Provide the [X, Y] coordinate of the cell's center where the given text is located.  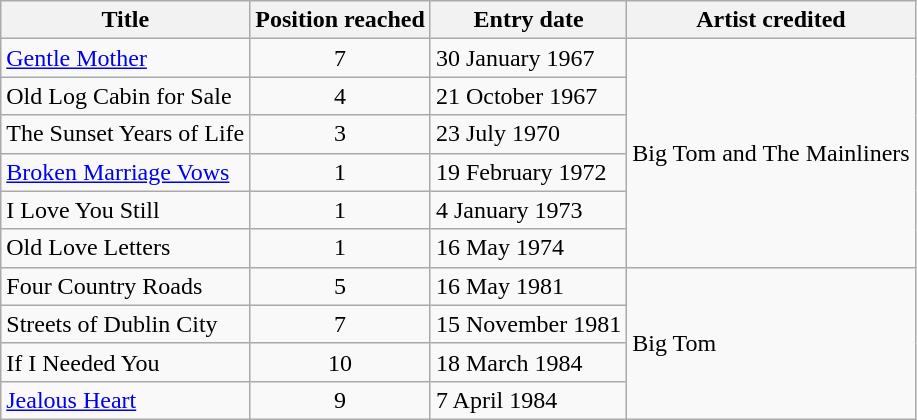
21 October 1967 [528, 96]
Jealous Heart [126, 400]
If I Needed You [126, 362]
Four Country Roads [126, 286]
I Love You Still [126, 210]
18 March 1984 [528, 362]
16 May 1974 [528, 248]
23 July 1970 [528, 134]
Position reached [340, 20]
Streets of Dublin City [126, 324]
Big Tom [771, 343]
Old Love Letters [126, 248]
Entry date [528, 20]
16 May 1981 [528, 286]
Broken Marriage Vows [126, 172]
3 [340, 134]
15 November 1981 [528, 324]
Gentle Mother [126, 58]
Old Log Cabin for Sale [126, 96]
4 January 1973 [528, 210]
4 [340, 96]
30 January 1967 [528, 58]
Title [126, 20]
10 [340, 362]
Artist credited [771, 20]
19 February 1972 [528, 172]
7 April 1984 [528, 400]
5 [340, 286]
9 [340, 400]
Big Tom and The Mainliners [771, 153]
The Sunset Years of Life [126, 134]
